Provide the (X, Y) coordinate of the cell's center where the given text is located.  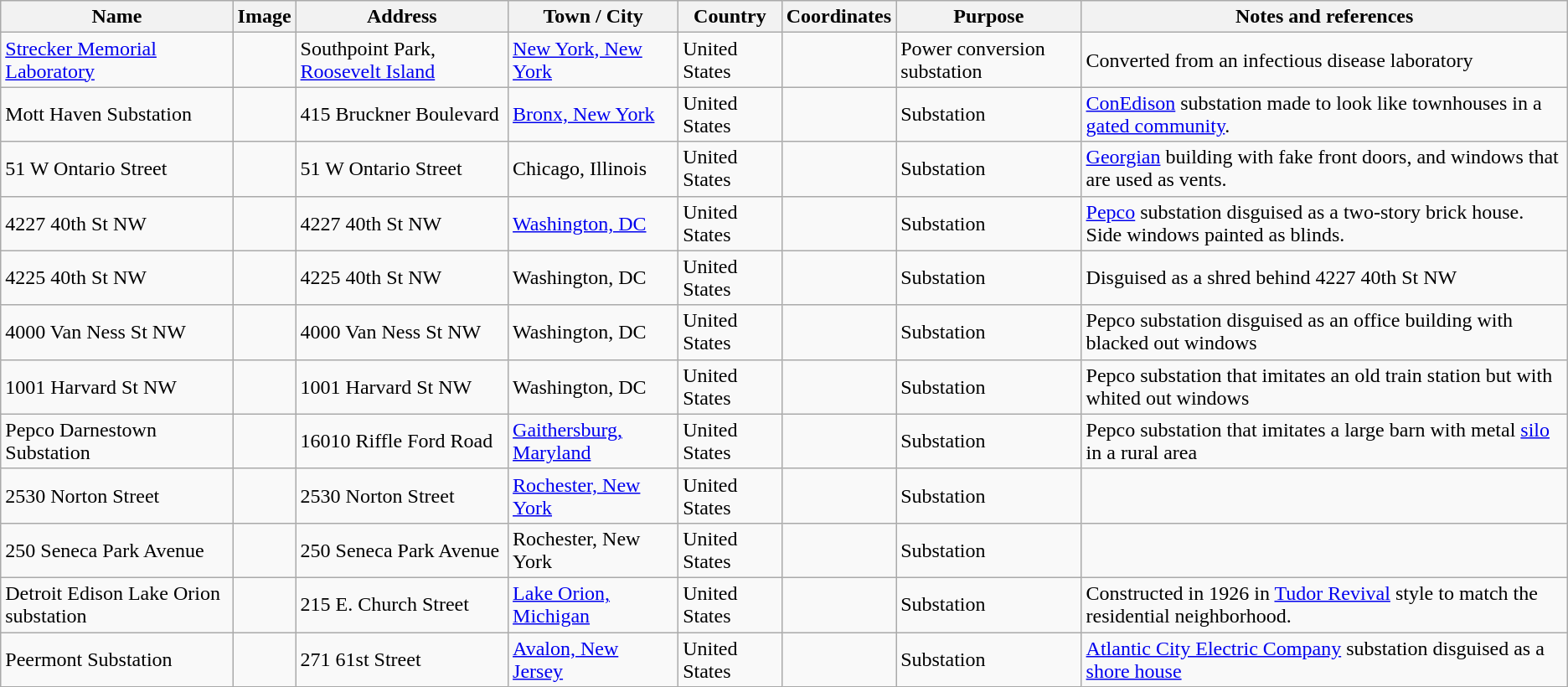
16010 Riffle Ford Road (402, 441)
Purpose (988, 17)
Avalon, New Jersey (593, 659)
215 E. Church Street (402, 605)
415 Bruckner Boulevard (402, 114)
Lake Orion, Michigan (593, 605)
271 61st Street (402, 659)
Pepco substation that imitates a large barn with metal silo in a rural area (1324, 441)
New York, New York (593, 60)
Pepco substation that imitates an old train station but with whited out windows (1324, 387)
Georgian building with fake front doors, and windows that are used as vents. (1324, 169)
Strecker Memorial Laboratory (117, 60)
Mott Haven Substation (117, 114)
Detroit Edison Lake Orion substation (117, 605)
Image (265, 17)
Southpoint Park, Roosevelt Island (402, 60)
Gaithersburg, Maryland (593, 441)
Name (117, 17)
Address (402, 17)
Town / City (593, 17)
Power conversion substation (988, 60)
Bronx, New York (593, 114)
Pepco substation disguised as an office building with blacked out windows (1324, 332)
Coordinates (838, 17)
Disguised as a shred behind 4227 40th St NW (1324, 278)
Chicago, Illinois (593, 169)
Country (730, 17)
Pepco substation disguised as a two-story brick house. Side windows painted as blinds. (1324, 223)
Converted from an infectious disease laboratory (1324, 60)
ConEdison substation made to look like townhouses in a gated community. (1324, 114)
Atlantic City Electric Company substation disguised as a shore house (1324, 659)
Pepco Darnestown Substation (117, 441)
Notes and references (1324, 17)
Peermont Substation (117, 659)
Constructed in 1926 in Tudor Revival style to match the residential neighborhood. (1324, 605)
